Locate the cell with the specified text and output its (X, Y) center coordinate. 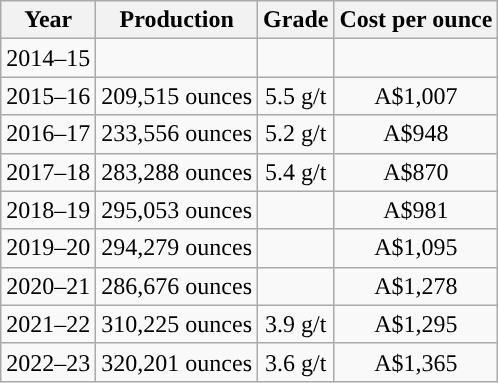
2019–20 (48, 248)
A$1,295 (416, 324)
283,288 ounces (177, 172)
5.4 g/t (296, 172)
294,279 ounces (177, 248)
233,556 ounces (177, 134)
2017–18 (48, 172)
A$981 (416, 210)
3.6 g/t (296, 362)
A$1,007 (416, 96)
2021–22 (48, 324)
286,676 ounces (177, 286)
310,225 ounces (177, 324)
2015–16 (48, 96)
3.9 g/t (296, 324)
2016–17 (48, 134)
295,053 ounces (177, 210)
209,515 ounces (177, 96)
Cost per ounce (416, 20)
5.2 g/t (296, 134)
5.5 g/t (296, 96)
Grade (296, 20)
320,201 ounces (177, 362)
A$870 (416, 172)
A$1,278 (416, 286)
Production (177, 20)
A$1,365 (416, 362)
2020–21 (48, 286)
Year (48, 20)
2018–19 (48, 210)
A$948 (416, 134)
A$1,095 (416, 248)
2022–23 (48, 362)
2014–15 (48, 58)
